Return the (x, y) coordinate for the center point of the cell that contains the specified text.  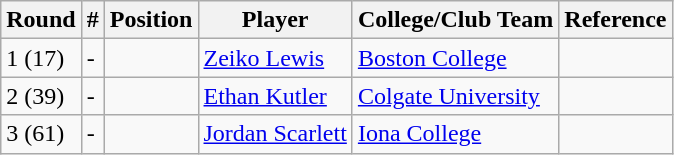
2 (39) (41, 96)
Position (151, 20)
# (92, 20)
Boston College (455, 58)
Jordan Scarlett (275, 134)
1 (17) (41, 58)
Colgate University (455, 96)
Zeiko Lewis (275, 58)
Reference (616, 20)
Iona College (455, 134)
College/Club Team (455, 20)
Round (41, 20)
3 (61) (41, 134)
Player (275, 20)
Ethan Kutler (275, 96)
